Find where the given text appears and provide that cell's center as [X, Y] coordinate. 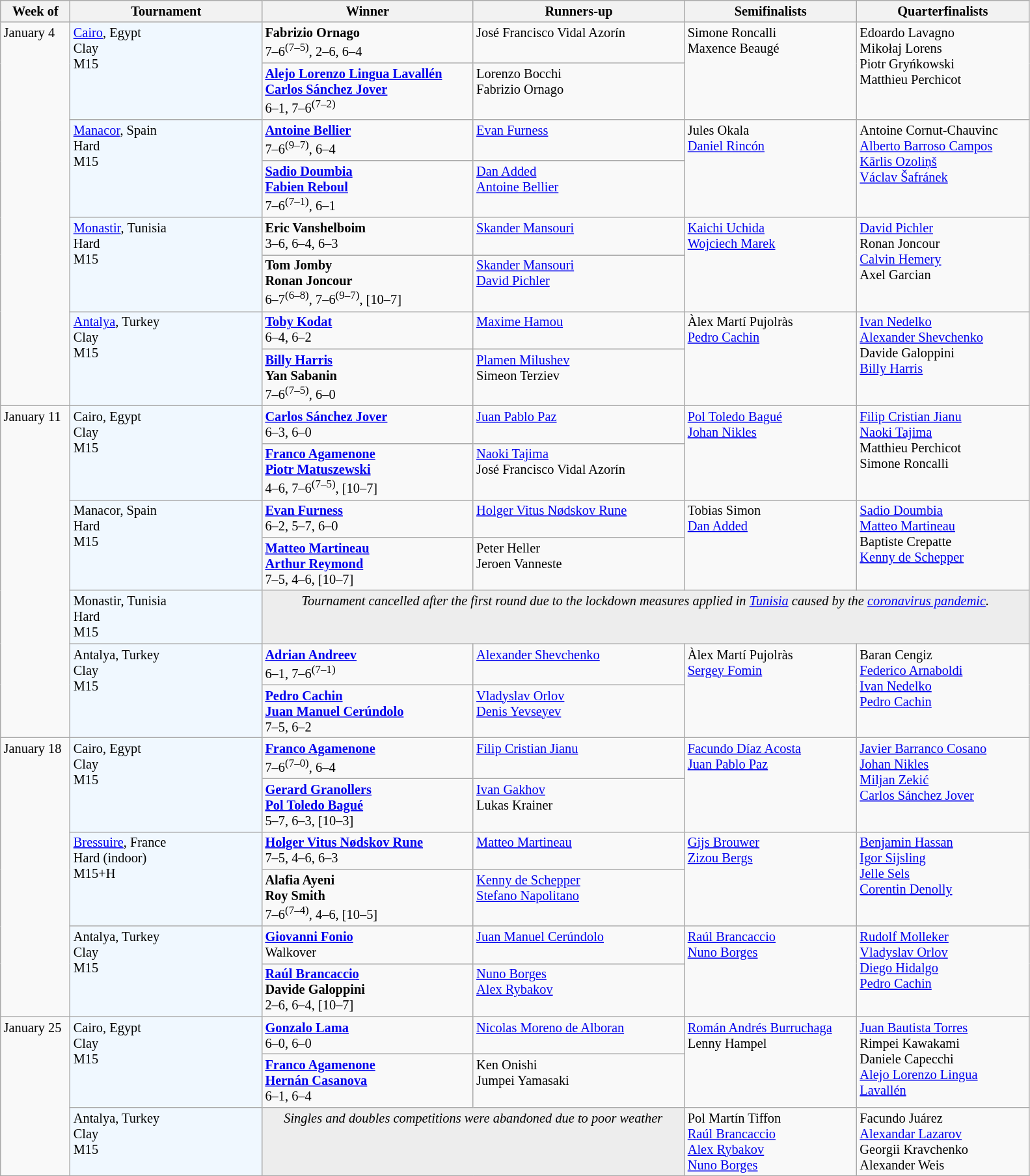
Lorenzo Bocchi Fabrizio Ornago [579, 91]
Ivan Nedelko Alexander Shevchenko Davide Galoppini Billy Harris [943, 358]
Ken Onishi Jumpei Yamasaki [579, 1080]
Edoardo Lavagno Mikołaj Lorens Piotr Gryńkowski Matthieu Perchicot [943, 71]
Peter Heller Jeroen Vanneste [579, 564]
Pol Toledo Bagué Johan Nikles [770, 453]
Eric Vanshelboim 3–6, 6–4, 6–3 [368, 236]
Tournament [167, 11]
Pol Martín Tiffon Raúl Brancaccio Alex Rybakov Nuno Borges [770, 1142]
José Francisco Vidal Azorín [579, 43]
Raúl Brancaccio Davide Galoppini 2–6, 6–4, [10–7] [368, 990]
Gerard Granollers Pol Toledo Bagué 5–7, 6–3, [10–3] [368, 805]
Juan Pablo Paz [579, 424]
Evan Furness [579, 141]
Franco Agamenone Hernán Casanova 6–1, 6–4 [368, 1080]
Àlex Martí Pujolràs Pedro Cachin [770, 358]
Giovanni Fonio Walkover [368, 944]
Plamen Milushev Simeon Terziev [579, 377]
Kenny de Schepper Stefano Napolitano [579, 897]
Maxime Hamou [579, 330]
Dan Added Antoine Bellier [579, 189]
January 4 [35, 213]
Juan Manuel Cerúndolo [579, 944]
Alafia Ayeni Roy Smith 7–6(7–4), 4–6, [10–5] [368, 897]
Facundo Díaz Acosta Juan Pablo Paz [770, 785]
Sadio Doumbia Matteo Martineau Baptiste Crepatte Kenny de Schepper [943, 545]
Àlex Martí Pujolràs Sergey Fomin [770, 691]
Quarterfinalists [943, 11]
Fabrizio Ornago 7–6(7–5), 2–6, 6–4 [368, 43]
Nicolas Moreno de Alboran [579, 1035]
Tom Jomby Ronan Joncour 6–7(6–8), 7–6(9–7), [10–7] [368, 282]
Simone Roncalli Maxence Beaugé [770, 71]
Facundo Juárez Alexandar Lazarov Georgii Kravchenko Alexander Weis [943, 1142]
Nuno Borges Alex Rybakov [579, 990]
Gijs Brouwer Zizou Bergs [770, 879]
Holger Vitus Nødskov Rune [579, 519]
Billy Harris Yan Sabanin 7–6(7–5), 6–0 [368, 377]
Winner [368, 11]
Javier Barranco Cosano Johan Nikles Miljan Zekić Carlos Sánchez Jover [943, 785]
Bressuire, France Hard (indoor) M15+H [167, 879]
Holger Vitus Nødskov Rune 7–5, 4–6, 6–3 [368, 851]
Skander Mansouri [579, 236]
Singles and doubles competitions were abandoned due to poor weather [474, 1142]
Naoki Tajima José Francisco Vidal Azorín [579, 471]
Vladyslav Orlov Denis Yevseyev [579, 711]
Raúl Brancaccio Nuno Borges [770, 971]
Alexander Shevchenko [579, 664]
Rudolf Molleker Vladyslav Orlov Diego Hidalgo Pedro Cachin [943, 971]
David Pichler Ronan Joncour Calvin Hemery Axel Garcian [943, 264]
Toby Kodat 6–4, 6–2 [368, 330]
Filip Cristian Jianu Naoki Tajima Matthieu Perchicot Simone Roncalli [943, 453]
Sadio Doumbia Fabien Reboul 7–6(7–1), 6–1 [368, 189]
Alejo Lorenzo Lingua Lavallén Carlos Sánchez Jover 6–1, 7–6(7–2) [368, 91]
January 11 [35, 571]
Filip Cristian Jianu [579, 758]
Adrian Andreev 6–1, 7–6(7–1) [368, 664]
Benjamin Hassan Igor Sijsling Jelle Sels Corentin Denolly [943, 879]
Tournament cancelled after the first round due to the lockdown measures applied in Tunisia caused by the coronavirus pandemic. [645, 617]
Baran Cengiz Federico Arnaboldi Ivan Nedelko Pedro Cachin [943, 691]
Pedro Cachin Juan Manuel Cerúndolo 7–5, 6–2 [368, 711]
Franco Agamenone Piotr Matuszewski 4–6, 7–6(7–5), [10–7] [368, 471]
Evan Furness 6–2, 5–7, 6–0 [368, 519]
January 18 [35, 877]
Ivan Gakhov Lukas Krainer [579, 805]
Román Andrés Burruchaga Lenny Hampel [770, 1062]
January 25 [35, 1096]
Skander Mansouri David Pichler [579, 282]
Tobias Simon Dan Added [770, 545]
Jules Okala Daniel Rincón [770, 169]
Matteo Martineau [579, 851]
Franco Agamenone 7–6(7–0), 6–4 [368, 758]
Gonzalo Lama 6–0, 6–0 [368, 1035]
Antoine Cornut-Chauvinc Alberto Barroso Campos Kārlis Ozoliņš Václav Šafránek [943, 169]
Kaichi Uchida Wojciech Marek [770, 264]
Week of [35, 11]
Semifinalists [770, 11]
Matteo Martineau Arthur Reymond 7–5, 4–6, [10–7] [368, 564]
Antoine Bellier 7–6(9–7), 6–4 [368, 141]
Juan Bautista Torres Rimpei Kawakami Daniele Capecchi Alejo Lorenzo Lingua Lavallén [943, 1062]
Runners-up [579, 11]
Carlos Sánchez Jover 6–3, 6–0 [368, 424]
